Find where the given text appears and provide that cell's center as (X, Y) coordinate. 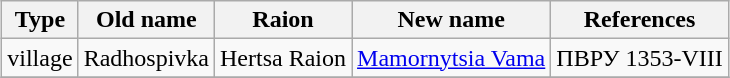
Mamornytsia Vama (452, 58)
Type (40, 20)
village (40, 58)
Hertsa Raion (284, 58)
New name (452, 20)
Radhospivka (146, 58)
Raion (284, 20)
References (640, 20)
Old name (146, 20)
ПВРУ 1353-VIII (640, 58)
